Return the (X, Y) coordinate for the center point of the cell that contains the specified text.  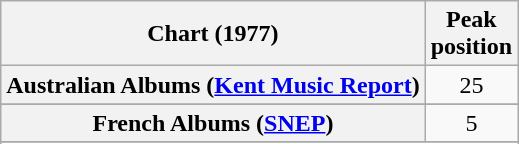
French Albums (SNEP) (213, 123)
5 (471, 123)
Peakposition (471, 34)
25 (471, 85)
Australian Albums (Kent Music Report) (213, 85)
Chart (1977) (213, 34)
